Find where the given text appears and provide that cell's center as [x, y] coordinate. 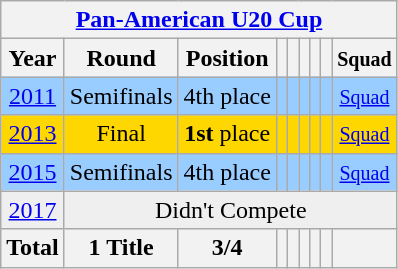
Didn't Compete [230, 210]
2011 [33, 96]
Position [227, 58]
2015 [33, 172]
2017 [33, 210]
2013 [33, 134]
Pan-American U20 Cup [199, 20]
3/4 [227, 248]
Final [121, 134]
Year [33, 58]
Round [121, 58]
1st place [227, 134]
1 Title [121, 248]
Total [33, 248]
